Output the [X, Y] coordinate of the center of the cell containing the given text.  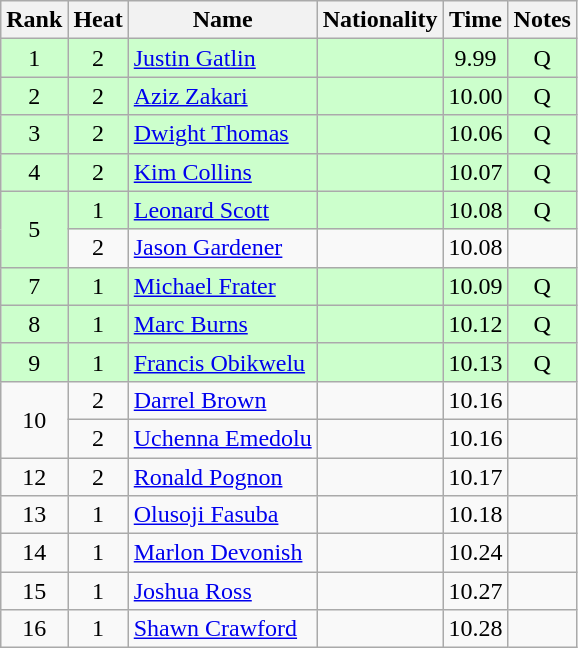
10.18 [476, 515]
10.13 [476, 362]
Leonard Scott [222, 210]
8 [34, 324]
Francis Obikwelu [222, 362]
Michael Frater [222, 286]
10.12 [476, 324]
12 [34, 477]
16 [34, 629]
10.07 [476, 172]
7 [34, 286]
Name [222, 20]
Uchenna Emedolu [222, 438]
Marlon Devonish [222, 553]
15 [34, 591]
4 [34, 172]
10.27 [476, 591]
Jason Gardener [222, 248]
10.00 [476, 96]
Joshua Ross [222, 591]
14 [34, 553]
Rank [34, 20]
Justin Gatlin [222, 58]
10.17 [476, 477]
Notes [542, 20]
Darrel Brown [222, 400]
9 [34, 362]
Olusoji Fasuba [222, 515]
3 [34, 134]
Nationality [380, 20]
Shawn Crawford [222, 629]
Kim Collins [222, 172]
10 [34, 419]
13 [34, 515]
10.28 [476, 629]
Aziz Zakari [222, 96]
9.99 [476, 58]
Dwight Thomas [222, 134]
10.06 [476, 134]
10.09 [476, 286]
10.24 [476, 553]
Ronald Pognon [222, 477]
Marc Burns [222, 324]
Heat [98, 20]
Time [476, 20]
5 [34, 229]
